Find where the given text appears and provide that cell's center as (X, Y) coordinate. 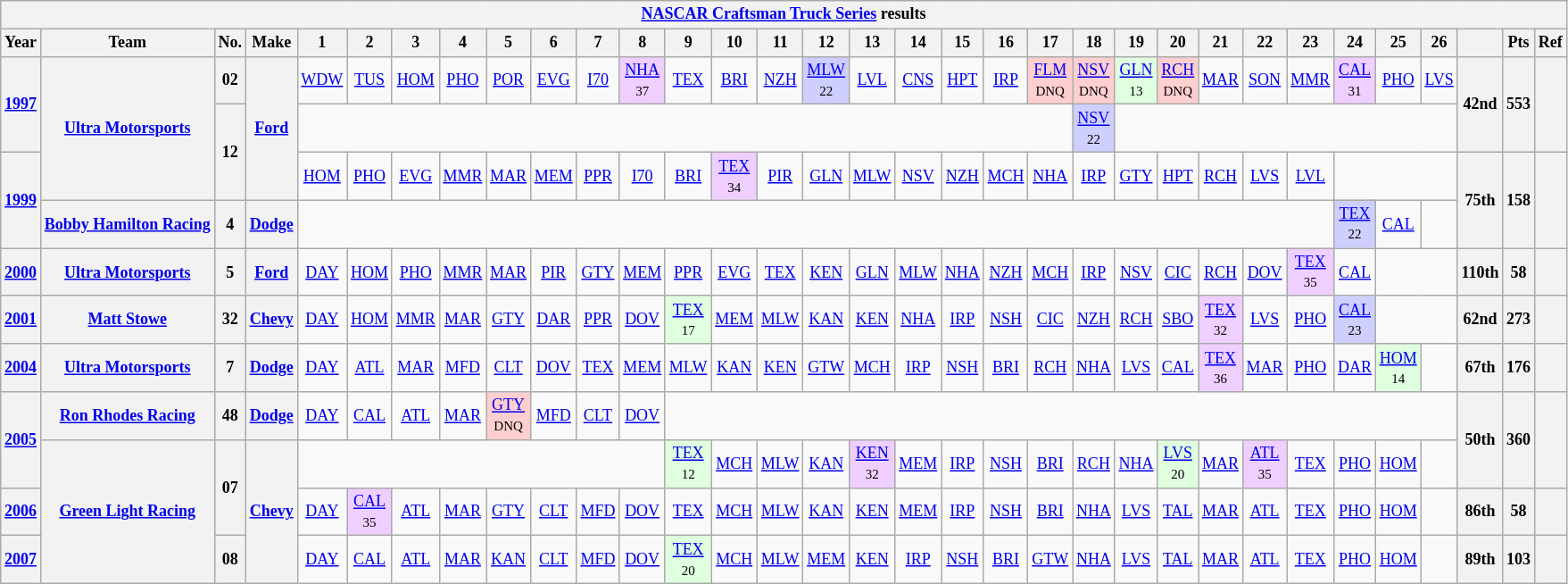
273 (1519, 320)
No. (230, 43)
CAL23 (1355, 320)
Ron Rhodes Racing (127, 416)
360 (1519, 439)
TEX20 (687, 560)
11 (780, 43)
32 (230, 320)
22 (1265, 43)
GTYDNQ (509, 416)
2005 (21, 439)
25 (1398, 43)
Year (21, 43)
Team (127, 43)
2006 (21, 512)
TEX12 (687, 463)
26 (1439, 43)
89th (1480, 560)
Matt Stowe (127, 320)
42nd (1480, 104)
Bobby Hamilton Racing (127, 224)
21 (1221, 43)
50th (1480, 439)
TEX32 (1221, 320)
2 (369, 43)
19 (1136, 43)
MLW22 (826, 80)
FLMDNQ (1050, 80)
67th (1480, 368)
LVS20 (1178, 463)
15 (962, 43)
6 (553, 43)
14 (918, 43)
2001 (21, 320)
1997 (21, 104)
48 (230, 416)
SBO (1178, 320)
Green Light Racing (127, 511)
RCHDNQ (1178, 80)
23 (1310, 43)
TEX17 (687, 320)
NHA37 (643, 80)
75th (1480, 200)
POR (509, 80)
1999 (21, 200)
08 (230, 560)
TEX22 (1355, 224)
CNS (918, 80)
3 (416, 43)
62nd (1480, 320)
07 (230, 488)
02 (230, 80)
103 (1519, 560)
CAL35 (369, 512)
2000 (21, 272)
NASCAR Craftsman Truck Series results (784, 14)
2007 (21, 560)
9 (687, 43)
ATL35 (1265, 463)
GLN13 (1136, 80)
176 (1519, 368)
WDW (322, 80)
CAL31 (1355, 80)
HOM14 (1398, 368)
Pts (1519, 43)
TEX36 (1221, 368)
Make (271, 43)
553 (1519, 104)
13 (871, 43)
TEX35 (1310, 272)
1 (322, 43)
16 (1006, 43)
TEX34 (734, 176)
86th (1480, 512)
2004 (21, 368)
SON (1265, 80)
10 (734, 43)
TUS (369, 80)
24 (1355, 43)
Ref (1550, 43)
20 (1178, 43)
NSVDNQ (1094, 80)
110th (1480, 272)
158 (1519, 200)
18 (1094, 43)
17 (1050, 43)
8 (643, 43)
KEN32 (871, 463)
NSV22 (1094, 129)
